Detect which cell encompasses the target text, then output its [x, y] center coordinate. 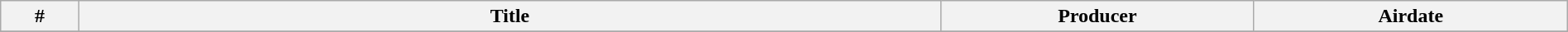
Airdate [1411, 16]
Producer [1097, 16]
Title [509, 16]
# [40, 16]
